Extract the [X, Y] coordinate from the center of the cell holding the provided text.  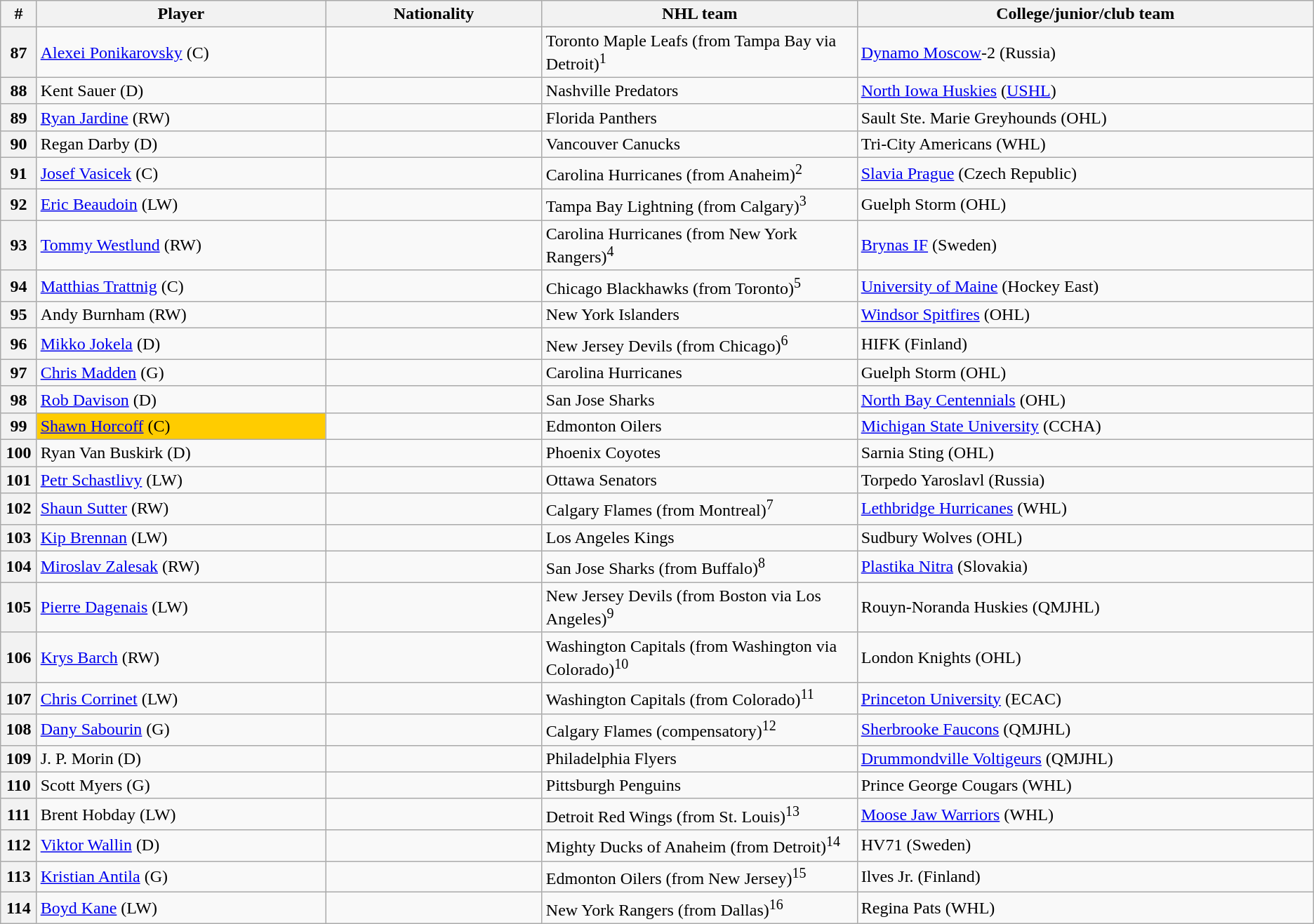
106 [18, 657]
Philadelphia Flyers [699, 758]
Regina Pats (WHL) [1085, 908]
New York Rangers (from Dallas)16 [699, 908]
94 [18, 286]
Ryan Jardine (RW) [181, 117]
Regan Darby (D) [181, 144]
Mikko Jokela (D) [181, 344]
Dynamo Moscow-2 (Russia) [1085, 53]
113 [18, 877]
114 [18, 908]
New Jersey Devils (from Chicago)6 [699, 344]
Nashville Predators [699, 91]
97 [18, 373]
Alexei Ponikarovsky (C) [181, 53]
107 [18, 699]
101 [18, 480]
Sudbury Wolves (OHL) [1085, 537]
Rob Davison (D) [181, 399]
Torpedo Yaroslavl (Russia) [1085, 480]
HV71 (Sweden) [1085, 846]
Washington Capitals (from Colorado)11 [699, 699]
Calgary Flames (compensatory)12 [699, 730]
University of Maine (Hockey East) [1085, 286]
Ryan Van Buskirk (D) [181, 453]
96 [18, 344]
110 [18, 785]
Kristian Antila (G) [181, 877]
Ottawa Senators [699, 480]
Chris Madden (G) [181, 373]
Carolina Hurricanes [699, 373]
Princeton University (ECAC) [1085, 699]
Shaun Sutter (RW) [181, 509]
88 [18, 91]
98 [18, 399]
Drummondville Voltigeurs (QMJHL) [1085, 758]
Lethbridge Hurricanes (WHL) [1085, 509]
Slavia Prague (Czech Republic) [1085, 174]
Josef Vasicek (C) [181, 174]
102 [18, 509]
105 [18, 608]
Carolina Hurricanes (from Anaheim)2 [699, 174]
Scott Myers (G) [181, 785]
Mighty Ducks of Anaheim (from Detroit)14 [699, 846]
London Knights (OHL) [1085, 657]
Rouyn-Noranda Huskies (QMJHL) [1085, 608]
Viktor Wallin (D) [181, 846]
93 [18, 246]
Matthias Trattnig (C) [181, 286]
Miroslav Zalesak (RW) [181, 567]
108 [18, 730]
Kip Brennan (LW) [181, 537]
Tommy Westlund (RW) [181, 246]
87 [18, 53]
Petr Schastlivy (LW) [181, 480]
Phoenix Coyotes [699, 453]
91 [18, 174]
Player [181, 14]
Dany Sabourin (G) [181, 730]
Detroit Red Wings (from St. Louis)13 [699, 814]
Tampa Bay Lightning (from Calgary)3 [699, 205]
Moose Jaw Warriors (WHL) [1085, 814]
College/junior/club team [1085, 14]
Eric Beaudoin (LW) [181, 205]
NHL team [699, 14]
Boyd Kane (LW) [181, 908]
Florida Panthers [699, 117]
Ilves Jr. (Finland) [1085, 877]
103 [18, 537]
Windsor Spitfires (OHL) [1085, 315]
Chicago Blackhawks (from Toronto)5 [699, 286]
New Jersey Devils (from Boston via Los Angeles)9 [699, 608]
Pittsburgh Penguins [699, 785]
North Bay Centennials (OHL) [1085, 399]
112 [18, 846]
New York Islanders [699, 315]
Edmonton Oilers (from New Jersey)15 [699, 877]
90 [18, 144]
Calgary Flames (from Montreal)7 [699, 509]
Kent Sauer (D) [181, 91]
Sherbrooke Faucons (QMJHL) [1085, 730]
Andy Burnham (RW) [181, 315]
HIFK (Finland) [1085, 344]
99 [18, 427]
89 [18, 117]
Shawn Horcoff (C) [181, 427]
San Jose Sharks (from Buffalo)8 [699, 567]
Tri-City Americans (WHL) [1085, 144]
Prince George Cougars (WHL) [1085, 785]
Sarnia Sting (OHL) [1085, 453]
Sault Ste. Marie Greyhounds (OHL) [1085, 117]
J. P. Morin (D) [181, 758]
Nationality [434, 14]
111 [18, 814]
109 [18, 758]
Washington Capitals (from Washington via Colorado)10 [699, 657]
Pierre Dagenais (LW) [181, 608]
Chris Corrinet (LW) [181, 699]
Toronto Maple Leafs (from Tampa Bay via Detroit)1 [699, 53]
Carolina Hurricanes (from New York Rangers)4 [699, 246]
Plastika Nitra (Slovakia) [1085, 567]
Michigan State University (CCHA) [1085, 427]
San Jose Sharks [699, 399]
Brynas IF (Sweden) [1085, 246]
Brent Hobday (LW) [181, 814]
# [18, 14]
Los Angeles Kings [699, 537]
104 [18, 567]
Vancouver Canucks [699, 144]
Edmonton Oilers [699, 427]
North Iowa Huskies (USHL) [1085, 91]
95 [18, 315]
Krys Barch (RW) [181, 657]
100 [18, 453]
92 [18, 205]
